From the cell containing the given text, extract its center point as [x, y] coordinate. 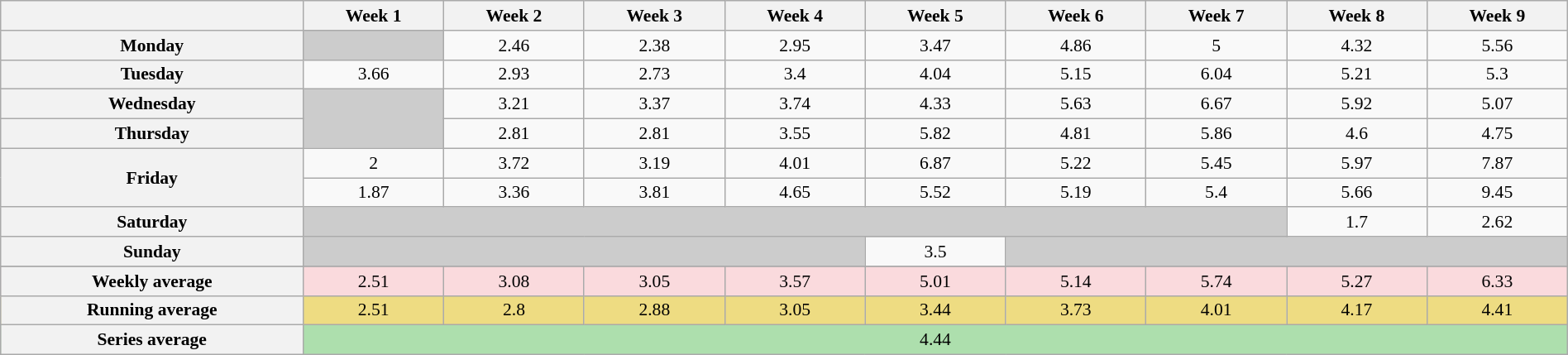
4.81 [1076, 134]
5.15 [1076, 74]
Thursday [152, 134]
4.32 [1357, 46]
3.08 [514, 281]
Week 4 [795, 16]
3.5 [935, 252]
5.4 [1217, 193]
3.21 [514, 104]
5.3 [1497, 74]
3.37 [654, 104]
4.86 [1076, 46]
2.95 [795, 46]
Running average [152, 310]
Weekly average [152, 281]
4.6 [1357, 134]
2.62 [1497, 223]
3.55 [795, 134]
Week 3 [654, 16]
2.93 [514, 74]
Wednesday [152, 104]
4.41 [1497, 310]
6.33 [1497, 281]
4.65 [795, 193]
5.27 [1357, 281]
5.97 [1357, 163]
4.17 [1357, 310]
Week 6 [1076, 16]
5.14 [1076, 281]
5.66 [1357, 193]
5.19 [1076, 193]
3.19 [654, 163]
5.63 [1076, 104]
2.8 [514, 310]
Week 1 [374, 16]
5.07 [1497, 104]
Week 7 [1217, 16]
3.36 [514, 193]
7.87 [1497, 163]
Tuesday [152, 74]
5 [1217, 46]
3.57 [795, 281]
5.86 [1217, 134]
5.56 [1497, 46]
6.87 [935, 163]
Saturday [152, 223]
6.04 [1217, 74]
5.52 [935, 193]
Week 9 [1497, 16]
5.82 [935, 134]
3.47 [935, 46]
Series average [152, 340]
5.92 [1357, 104]
6.67 [1217, 104]
3.72 [514, 163]
3.66 [374, 74]
2.38 [654, 46]
9.45 [1497, 193]
4.04 [935, 74]
2.88 [654, 310]
5.01 [935, 281]
3.81 [654, 193]
5.74 [1217, 281]
5.22 [1076, 163]
3.44 [935, 310]
3.4 [795, 74]
3.74 [795, 104]
5.21 [1357, 74]
4.33 [935, 104]
Monday [152, 46]
1.7 [1357, 223]
2 [374, 163]
Friday [152, 177]
Week 2 [514, 16]
5.45 [1217, 163]
2.73 [654, 74]
1.87 [374, 193]
2.46 [514, 46]
Week 8 [1357, 16]
4.44 [936, 340]
Week 5 [935, 16]
3.73 [1076, 310]
4.75 [1497, 134]
Sunday [152, 252]
